From the cell containing the given text, extract its center point as (X, Y) coordinate. 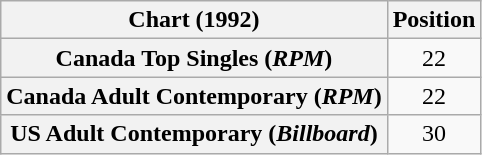
30 (434, 134)
US Adult Contemporary (Billboard) (194, 134)
Position (434, 20)
Chart (1992) (194, 20)
Canada Top Singles (RPM) (194, 58)
Canada Adult Contemporary (RPM) (194, 96)
